Return (X, Y) of the center of cell containing provided text 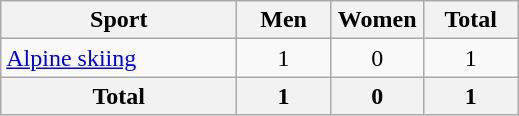
Sport (119, 20)
Alpine skiing (119, 58)
Men (284, 20)
Women (377, 20)
